Identify which cell holds the provided text, then report its [x, y] central coordinate. 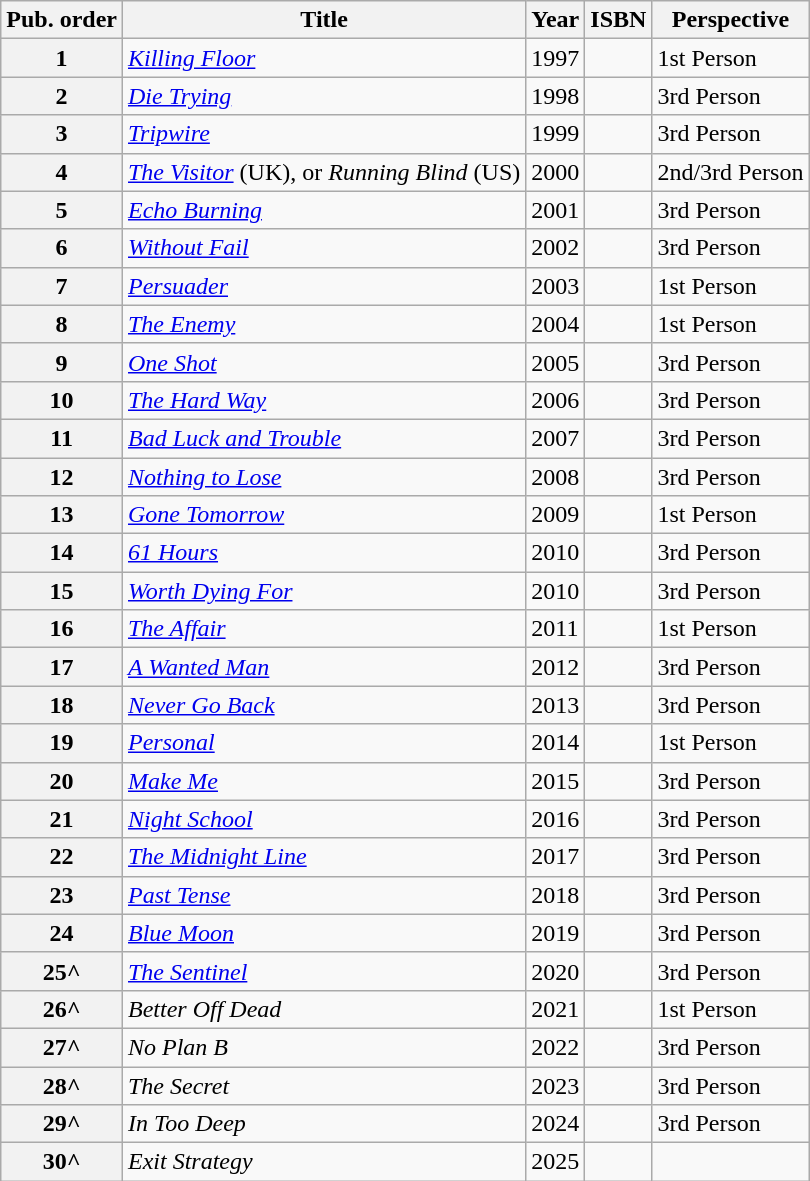
2017 [556, 857]
61 Hours [324, 553]
Die Trying [324, 96]
Pub. order [62, 20]
25^ [62, 971]
21 [62, 819]
29^ [62, 1124]
30^ [62, 1162]
One Shot [324, 362]
20 [62, 781]
14 [62, 553]
2014 [556, 743]
18 [62, 705]
Worth Dying For [324, 591]
7 [62, 286]
24 [62, 933]
2009 [556, 515]
2012 [556, 667]
15 [62, 591]
19 [62, 743]
Echo Burning [324, 210]
2 [62, 96]
1999 [556, 134]
16 [62, 629]
Year [556, 20]
The Sentinel [324, 971]
2004 [556, 324]
Exit Strategy [324, 1162]
Past Tense [324, 895]
2001 [556, 210]
28^ [62, 1085]
2013 [556, 705]
11 [62, 438]
2008 [556, 477]
1998 [556, 96]
2021 [556, 1009]
ISBN [618, 20]
Personal [324, 743]
6 [62, 248]
Without Fail [324, 248]
2003 [556, 286]
The Enemy [324, 324]
The Affair [324, 629]
Blue Moon [324, 933]
No Plan B [324, 1047]
8 [62, 324]
17 [62, 667]
12 [62, 477]
23 [62, 895]
5 [62, 210]
2015 [556, 781]
3 [62, 134]
A Wanted Man [324, 667]
26^ [62, 1009]
2nd/3rd Person [730, 172]
The Secret [324, 1085]
Bad Luck and Trouble [324, 438]
1997 [556, 58]
1 [62, 58]
2024 [556, 1124]
2002 [556, 248]
Persuader [324, 286]
10 [62, 400]
13 [62, 515]
2018 [556, 895]
The Hard Way [324, 400]
Killing Floor [324, 58]
2023 [556, 1085]
22 [62, 857]
Night School [324, 819]
2000 [556, 172]
2025 [556, 1162]
Nothing to Lose [324, 477]
9 [62, 362]
2020 [556, 971]
The Visitor (UK), or Running Blind (US) [324, 172]
Better Off Dead [324, 1009]
Never Go Back [324, 705]
2007 [556, 438]
Perspective [730, 20]
In Too Deep [324, 1124]
Gone Tomorrow [324, 515]
27^ [62, 1047]
2016 [556, 819]
The Midnight Line [324, 857]
2019 [556, 933]
Make Me [324, 781]
4 [62, 172]
Tripwire [324, 134]
2011 [556, 629]
2006 [556, 400]
2005 [556, 362]
Title [324, 20]
2022 [556, 1047]
